Provide the [x, y] coordinate of the cell's center where the given text is located.  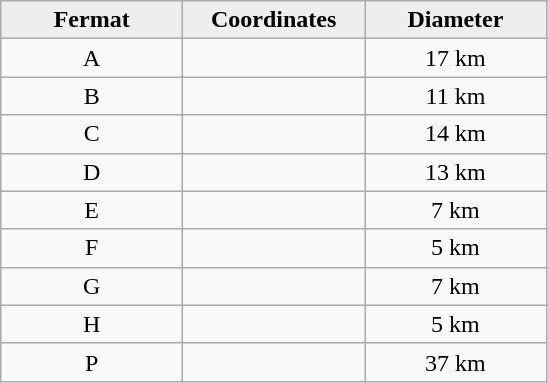
11 km [455, 96]
37 km [455, 362]
P [92, 362]
C [92, 134]
G [92, 286]
A [92, 58]
13 km [455, 172]
17 km [455, 58]
H [92, 324]
Coordinates [274, 20]
D [92, 172]
B [92, 96]
F [92, 248]
Diameter [455, 20]
E [92, 210]
Fermat [92, 20]
14 km [455, 134]
